Extract the (X, Y) coordinate from the center of the cell holding the provided text.  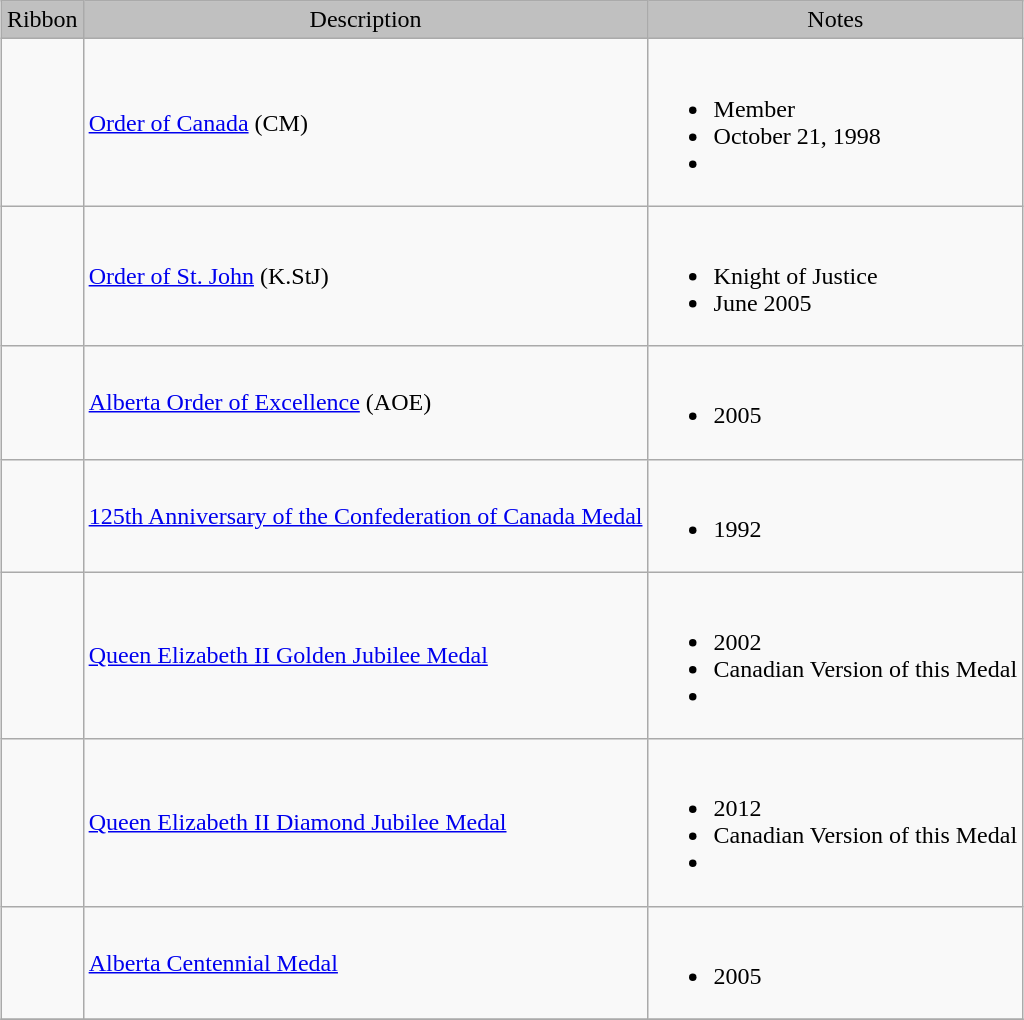
MemberOctober 21, 1998 (836, 122)
Queen Elizabeth II Golden Jubilee Medal (366, 656)
Alberta Order of Excellence (AOE) (366, 402)
Order of Canada (CM) (366, 122)
2002Canadian Version of this Medal (836, 656)
Knight of JusticeJune 2005 (836, 276)
Notes (836, 20)
Order of St. John (K.StJ) (366, 276)
2012Canadian Version of this Medal (836, 822)
125th Anniversary of the Confederation of Canada Medal (366, 516)
Ribbon (42, 20)
1992 (836, 516)
Description (366, 20)
Alberta Centennial Medal (366, 962)
Queen Elizabeth II Diamond Jubilee Medal (366, 822)
